Output the (x, y) coordinate of the center of the cell containing the given text.  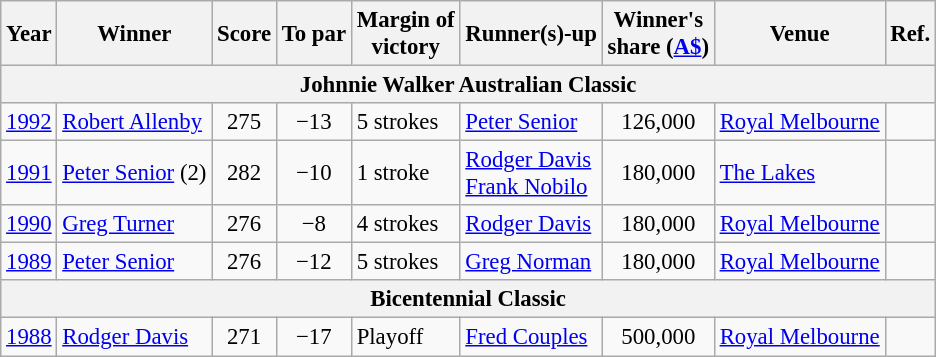
282 (244, 174)
Margin ofvictory (406, 34)
Greg Norman (531, 262)
275 (244, 122)
−8 (314, 224)
Peter Senior (2) (134, 174)
1991 (29, 174)
500,000 (658, 337)
1992 (29, 122)
Winner'sshare (A$) (658, 34)
4 strokes (406, 224)
Greg Turner (134, 224)
Year (29, 34)
Robert Allenby (134, 122)
1989 (29, 262)
Playoff (406, 337)
1990 (29, 224)
Score (244, 34)
271 (244, 337)
To par (314, 34)
−10 (314, 174)
Runner(s)-up (531, 34)
1988 (29, 337)
Ref. (910, 34)
Winner (134, 34)
Johnnie Walker Australian Classic (468, 85)
−13 (314, 122)
126,000 (658, 122)
1 stroke (406, 174)
−12 (314, 262)
Bicentennial Classic (468, 299)
Rodger Davis Frank Nobilo (531, 174)
Venue (800, 34)
−17 (314, 337)
The Lakes (800, 174)
Fred Couples (531, 337)
